Output the [X, Y] coordinate of the center of the cell containing the given text.  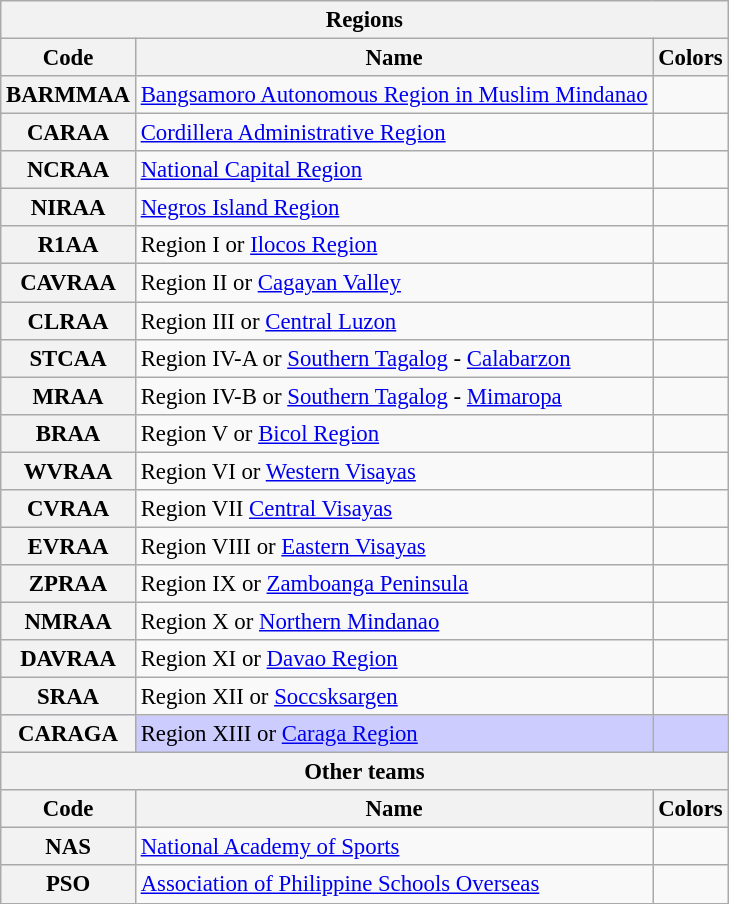
Negros Island Region [394, 208]
DAVRAA [68, 659]
NAS [68, 847]
Bangsamoro Autonomous Region in Muslim Mindanao [394, 95]
PSO [68, 885]
R1AA [68, 245]
National Capital Region [394, 170]
MRAA [68, 396]
SRAA [68, 697]
NMRAA [68, 621]
Region II or Cagayan Valley [394, 283]
Region V or Bicol Region [394, 433]
CARAGA [68, 734]
National Academy of Sports [394, 847]
Region IX or Zamboanga Peninsula [394, 584]
Region VI or Western Visayas [394, 471]
Region VII Central Visayas [394, 509]
CVRAA [68, 509]
WVRAA [68, 471]
BARMMAA [68, 95]
Region XIII or Caraga Region [394, 734]
CAVRAA [68, 283]
Region I or Ilocos Region [394, 245]
Region III or Central Luzon [394, 321]
Other teams [364, 772]
NIRAA [68, 208]
Cordillera Administrative Region [394, 133]
STCAA [68, 358]
Region VIII or Eastern Visayas [394, 546]
Region IV-A or Southern Tagalog - Calabarzon [394, 358]
CLRAA [68, 321]
Association of Philippine Schools Overseas [394, 885]
Region IV-B or Southern Tagalog - Mimaropa [394, 396]
CARAA [68, 133]
Region XII or Soccsksargen [394, 697]
BRAA [68, 433]
Regions [364, 20]
ZPRAA [68, 584]
Region XI or Davao Region [394, 659]
Region X or Northern Mindanao [394, 621]
NCRAA [68, 170]
EVRAA [68, 546]
